Extract the (X, Y) coordinate from the center of the cell holding the provided text.  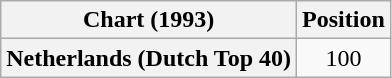
100 (344, 58)
Position (344, 20)
Netherlands (Dutch Top 40) (149, 58)
Chart (1993) (149, 20)
